Provide the (X, Y) coordinate of the cell's center where the given text is located.  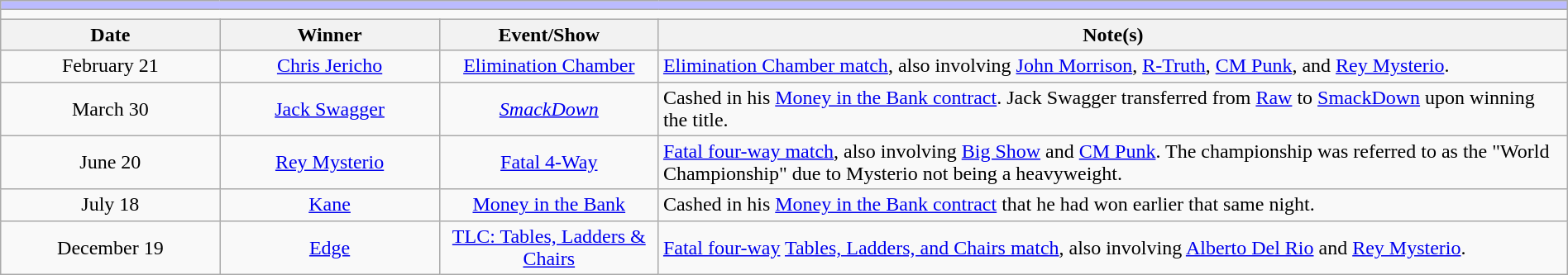
Edge (329, 248)
Winner (329, 35)
Event/Show (549, 35)
Fatal 4-Way (549, 162)
Cashed in his Money in the Bank contract that he had won earlier that same night. (1113, 205)
Cashed in his Money in the Bank contract. Jack Swagger transferred from Raw to SmackDown upon winning the title. (1113, 109)
Chris Jericho (329, 66)
July 18 (111, 205)
June 20 (111, 162)
Jack Swagger (329, 109)
SmackDown (549, 109)
Note(s) (1113, 35)
December 19 (111, 248)
March 30 (111, 109)
Kane (329, 205)
Elimination Chamber (549, 66)
Rey Mysterio (329, 162)
February 21 (111, 66)
Date (111, 35)
Money in the Bank (549, 205)
Elimination Chamber match, also involving John Morrison, R-Truth, CM Punk, and Rey Mysterio. (1113, 66)
TLC: Tables, Ladders & Chairs (549, 248)
Fatal four-way Tables, Ladders, and Chairs match, also involving Alberto Del Rio and Rey Mysterio. (1113, 248)
